Return the [X, Y] coordinate for the center point of the cell that contains the specified text.  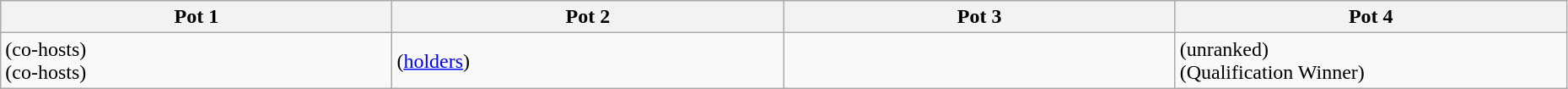
Pot 3 [979, 17]
(unranked) (Qualification Winner) [1371, 61]
Pot 1 [197, 17]
Pot 4 [1371, 17]
(co-hosts) (co-hosts) [197, 61]
Pot 2 [588, 17]
(holders) [588, 61]
